Return the (x, y) coordinate for the center point of the cell that contains the specified text.  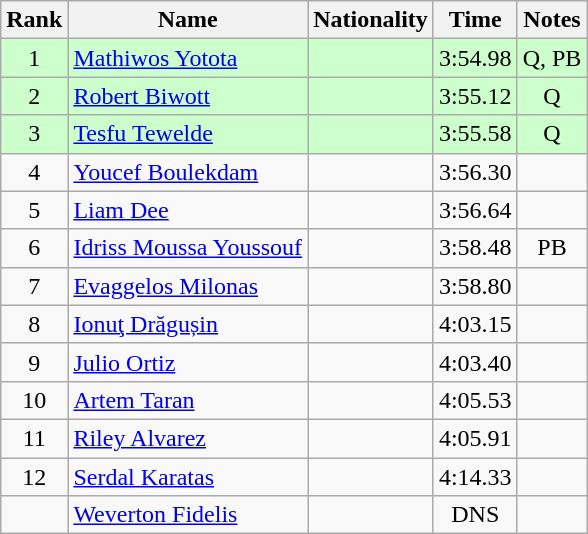
Youcef Boulekdam (188, 172)
Idriss Moussa Youssouf (188, 248)
Robert Biwott (188, 96)
6 (34, 248)
3:56.30 (475, 172)
3:56.64 (475, 210)
10 (34, 400)
4:14.33 (475, 477)
5 (34, 210)
Artem Taran (188, 400)
7 (34, 286)
Rank (34, 20)
Weverton Fidelis (188, 515)
Nationality (371, 20)
DNS (475, 515)
Q, PB (552, 58)
3:55.12 (475, 96)
3:55.58 (475, 134)
4 (34, 172)
PB (552, 248)
Ionuţ Drăgușin (188, 324)
Riley Alvarez (188, 438)
Serdal Karatas (188, 477)
3 (34, 134)
Mathiwos Yotota (188, 58)
4:03.40 (475, 362)
Tesfu Tewelde (188, 134)
Time (475, 20)
9 (34, 362)
2 (34, 96)
3:54.98 (475, 58)
8 (34, 324)
Liam Dee (188, 210)
Evaggelos Milonas (188, 286)
Name (188, 20)
Notes (552, 20)
Julio Ortiz (188, 362)
11 (34, 438)
4:05.53 (475, 400)
4:03.15 (475, 324)
1 (34, 58)
12 (34, 477)
3:58.80 (475, 286)
3:58.48 (475, 248)
4:05.91 (475, 438)
